Determine the (x, y) coordinate at the center of the cell enclosing the given text.  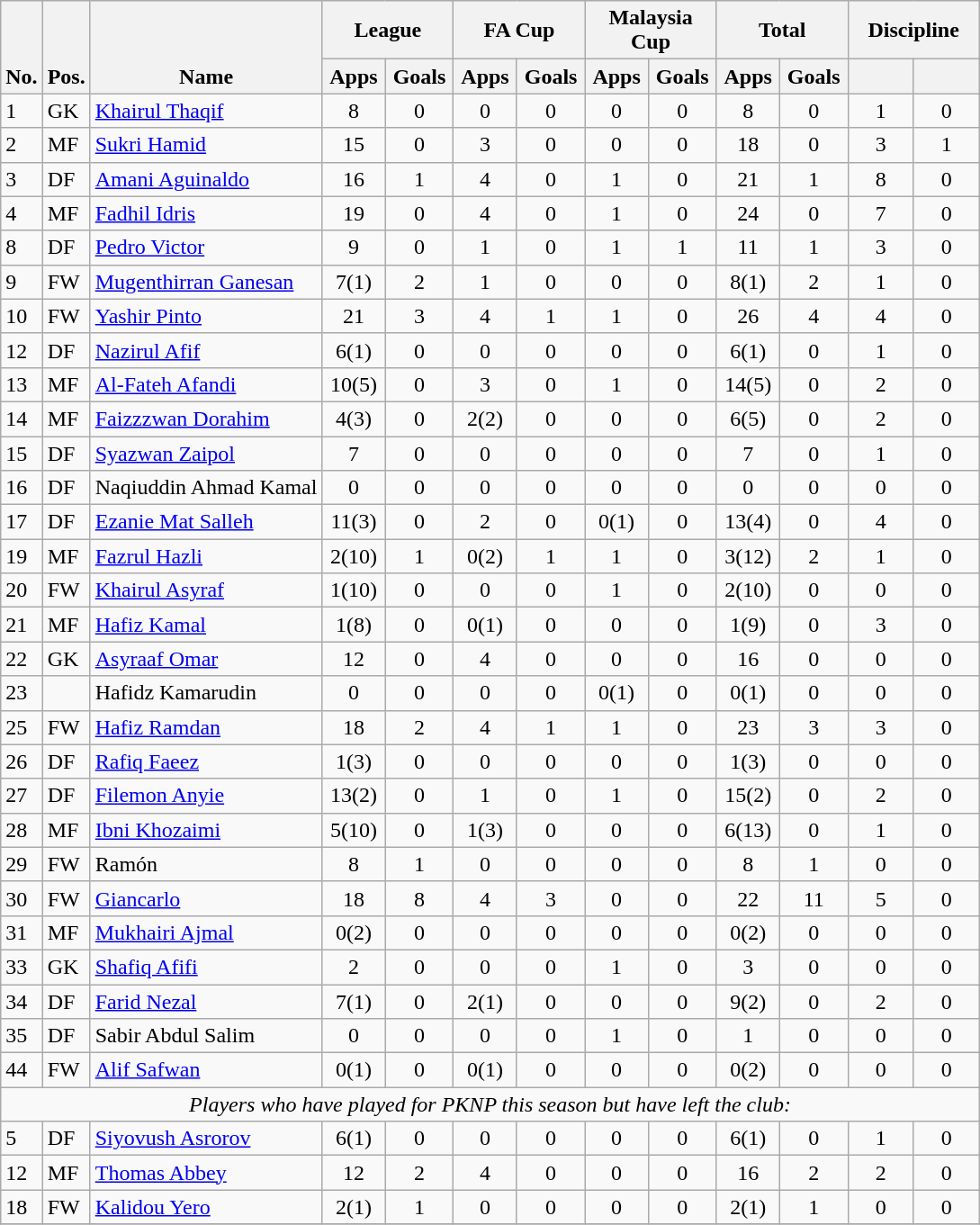
Malaysia Cup (651, 31)
44 (22, 1070)
1(9) (748, 625)
Name (206, 47)
Players who have played for PKNP this season but have left the club: (490, 1104)
Siyovush Asrorov (206, 1139)
Yashir Pinto (206, 316)
3(12) (748, 556)
Hafiz Ramdan (206, 727)
Al-Fateh Afandi (206, 384)
Fazrul Hazli (206, 556)
34 (22, 1002)
Nazirul Afif (206, 350)
Sabir Abdul Salim (206, 1036)
Giancarlo (206, 898)
Pos. (67, 47)
Total (782, 31)
14 (22, 419)
17 (22, 522)
Naqiuddin Ahmad Kamal (206, 488)
13 (22, 384)
8(1) (748, 282)
Asyraaf Omar (206, 659)
14(5) (748, 384)
League (388, 31)
Pedro Victor (206, 248)
Farid Nezal (206, 1002)
Khairul Asyraf (206, 590)
15(2) (748, 796)
33 (22, 967)
Mugenthirran Ganesan (206, 282)
Discipline (913, 31)
20 (22, 590)
27 (22, 796)
Rafiq Faeez (206, 761)
25 (22, 727)
Hafiz Kamal (206, 625)
29 (22, 864)
FA Cup (519, 31)
2(2) (485, 419)
4(3) (354, 419)
Ramón (206, 864)
1(8) (354, 625)
35 (22, 1036)
Hafidz Kamarudin (206, 693)
13(2) (354, 796)
5(10) (354, 830)
Sukri Hamid (206, 145)
Shafiq Afifi (206, 967)
9(2) (748, 1002)
31 (22, 932)
24 (748, 213)
Kalidou Yero (206, 1207)
11(3) (354, 522)
1(10) (354, 590)
Faizzzwan Dorahim (206, 419)
Syazwan Zaipol (206, 453)
10(5) (354, 384)
Amani Aguinaldo (206, 179)
28 (22, 830)
Filemon Anyie (206, 796)
Khairul Thaqif (206, 111)
10 (22, 316)
Ezanie Mat Salleh (206, 522)
No. (22, 47)
Mukhairi Ajmal (206, 932)
13(4) (748, 522)
30 (22, 898)
6(5) (748, 419)
Ibni Khozaimi (206, 830)
Thomas Abbey (206, 1173)
Alif Safwan (206, 1070)
6(13) (748, 830)
Fadhil Idris (206, 213)
